Find where the given text appears and provide that cell's center as (X, Y) coordinate. 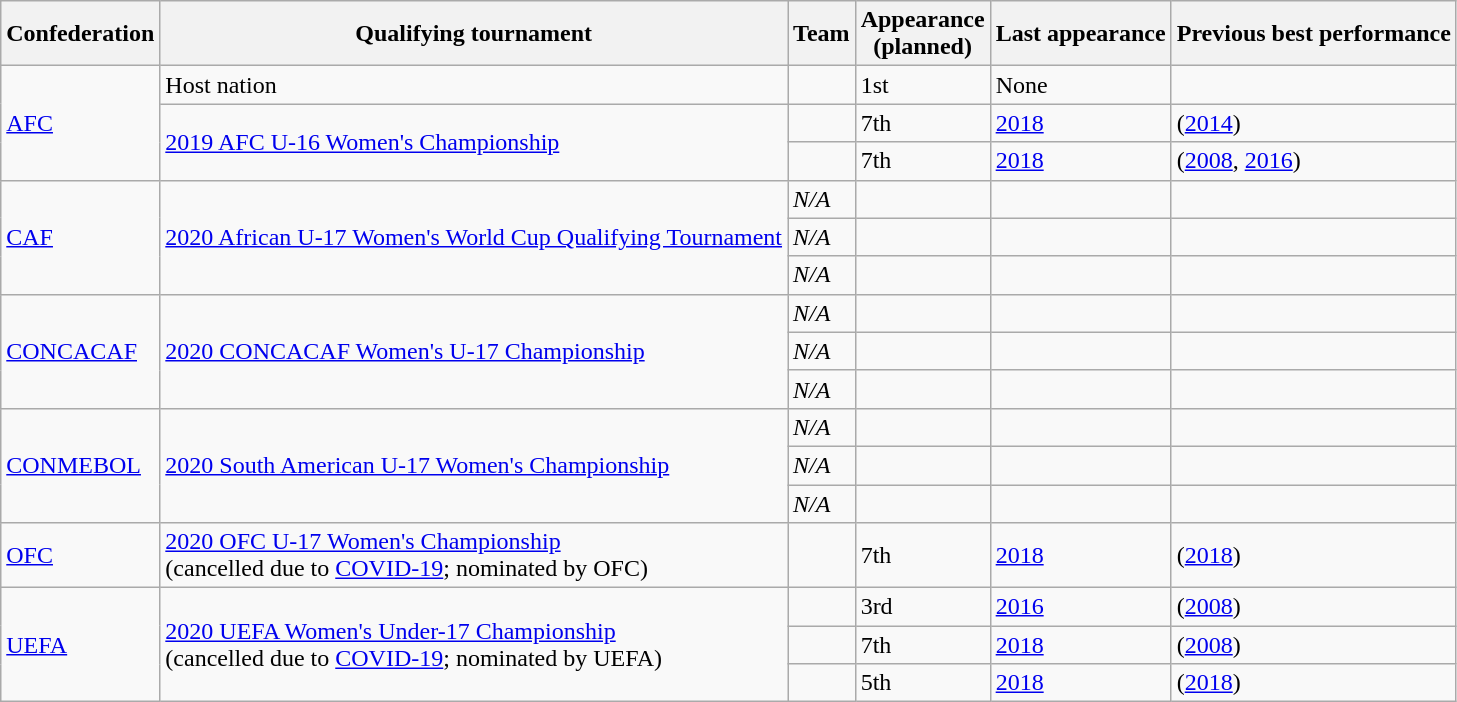
Confederation (80, 34)
(2014) (1314, 123)
Appearance(planned) (922, 34)
CONMEBOL (80, 465)
CAF (80, 237)
2020 UEFA Women's Under-17 Championship(cancelled due to COVID-19; nominated by UEFA) (474, 645)
Last appearance (1080, 34)
2020 African U-17 Women's World Cup Qualifying Tournament (474, 237)
Team (822, 34)
OFC (80, 556)
Qualifying tournament (474, 34)
2020 South American U-17 Women's Championship (474, 465)
2020 OFC U-17 Women's Championship(cancelled due to COVID-19; nominated by OFC) (474, 556)
2020 CONCACAF Women's U-17 Championship (474, 351)
2016 (1080, 607)
Previous best performance (1314, 34)
3rd (922, 607)
CONCACAF (80, 351)
Host nation (474, 85)
UEFA (80, 645)
(2008, 2016) (1314, 161)
1st (922, 85)
None (1080, 85)
AFC (80, 123)
2019 AFC U-16 Women's Championship (474, 142)
5th (922, 683)
